Find where the given text appears and provide that cell's center as (X, Y) coordinate. 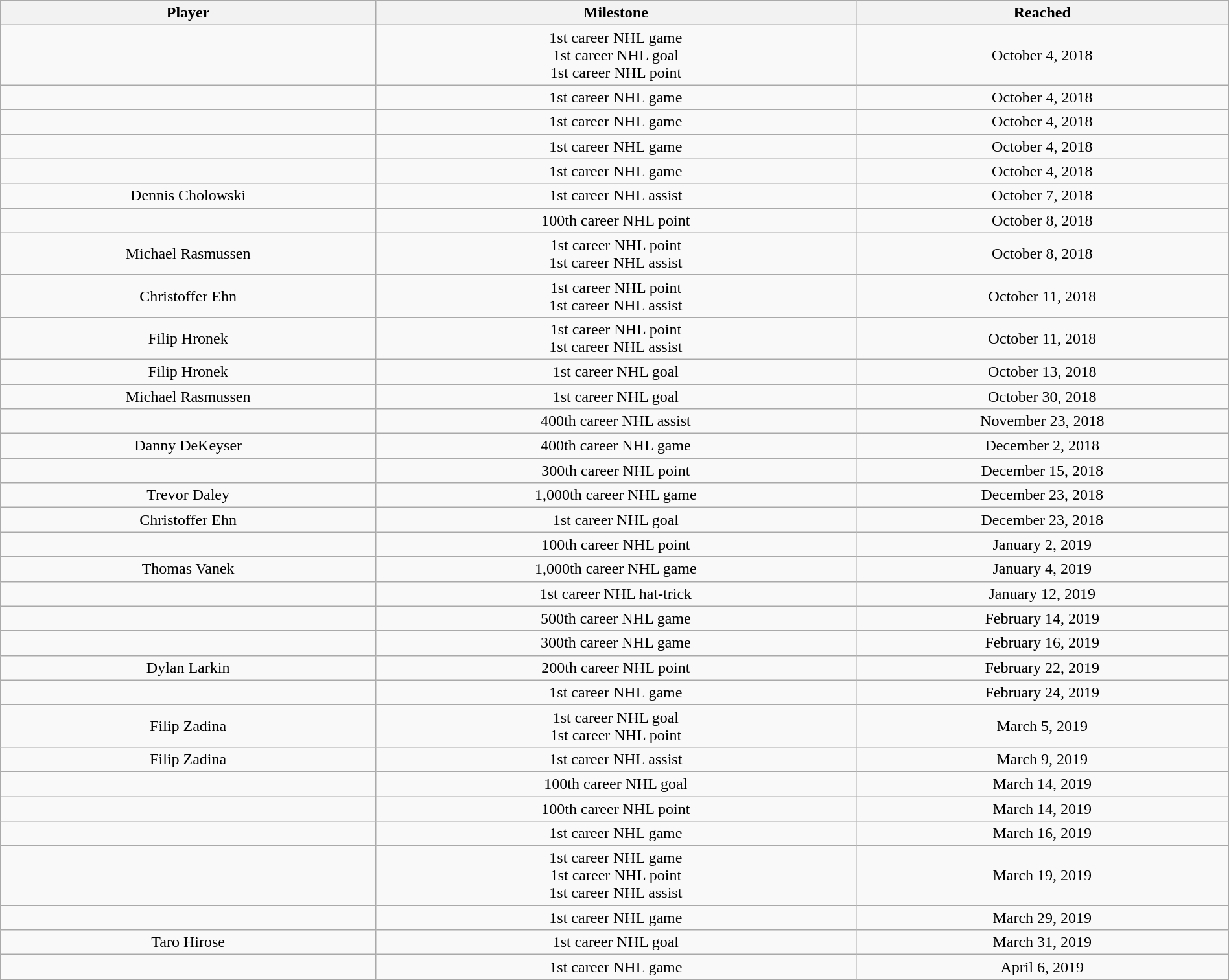
March 29, 2019 (1042, 918)
500th career NHL game (616, 618)
Reached (1042, 13)
Taro Hirose (188, 942)
100th career NHL goal (616, 784)
300th career NHL game (616, 643)
400th career NHL game (616, 446)
1st career NHL goal1st career NHL point (616, 726)
1st career NHL game1st career NHL point1st career NHL assist (616, 876)
Trevor Daley (188, 495)
Dennis Cholowski (188, 196)
February 16, 2019 (1042, 643)
October 7, 2018 (1042, 196)
January 2, 2019 (1042, 544)
March 31, 2019 (1042, 942)
November 23, 2018 (1042, 421)
January 4, 2019 (1042, 569)
1st career NHL game1st career NHL goal1st career NHL point (616, 55)
Milestone (616, 13)
October 13, 2018 (1042, 371)
Player (188, 13)
February 24, 2019 (1042, 692)
April 6, 2019 (1042, 967)
1st career NHL hat-trick (616, 594)
300th career NHL point (616, 471)
200th career NHL point (616, 668)
March 16, 2019 (1042, 834)
December 15, 2018 (1042, 471)
400th career NHL assist (616, 421)
February 22, 2019 (1042, 668)
February 14, 2019 (1042, 618)
March 5, 2019 (1042, 726)
December 2, 2018 (1042, 446)
Thomas Vanek (188, 569)
January 12, 2019 (1042, 594)
Danny DeKeyser (188, 446)
Dylan Larkin (188, 668)
October 30, 2018 (1042, 396)
March 19, 2019 (1042, 876)
March 9, 2019 (1042, 759)
